Provide the [X, Y] coordinate of the cell's center where the given text is located.  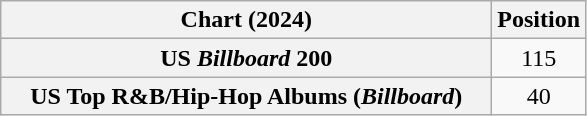
Position [539, 20]
US Top R&B/Hip-Hop Albums (Billboard) [246, 96]
US Billboard 200 [246, 58]
40 [539, 96]
Chart (2024) [246, 20]
115 [539, 58]
